Provide the [X, Y] coordinate of the cell's center where the given text is located.  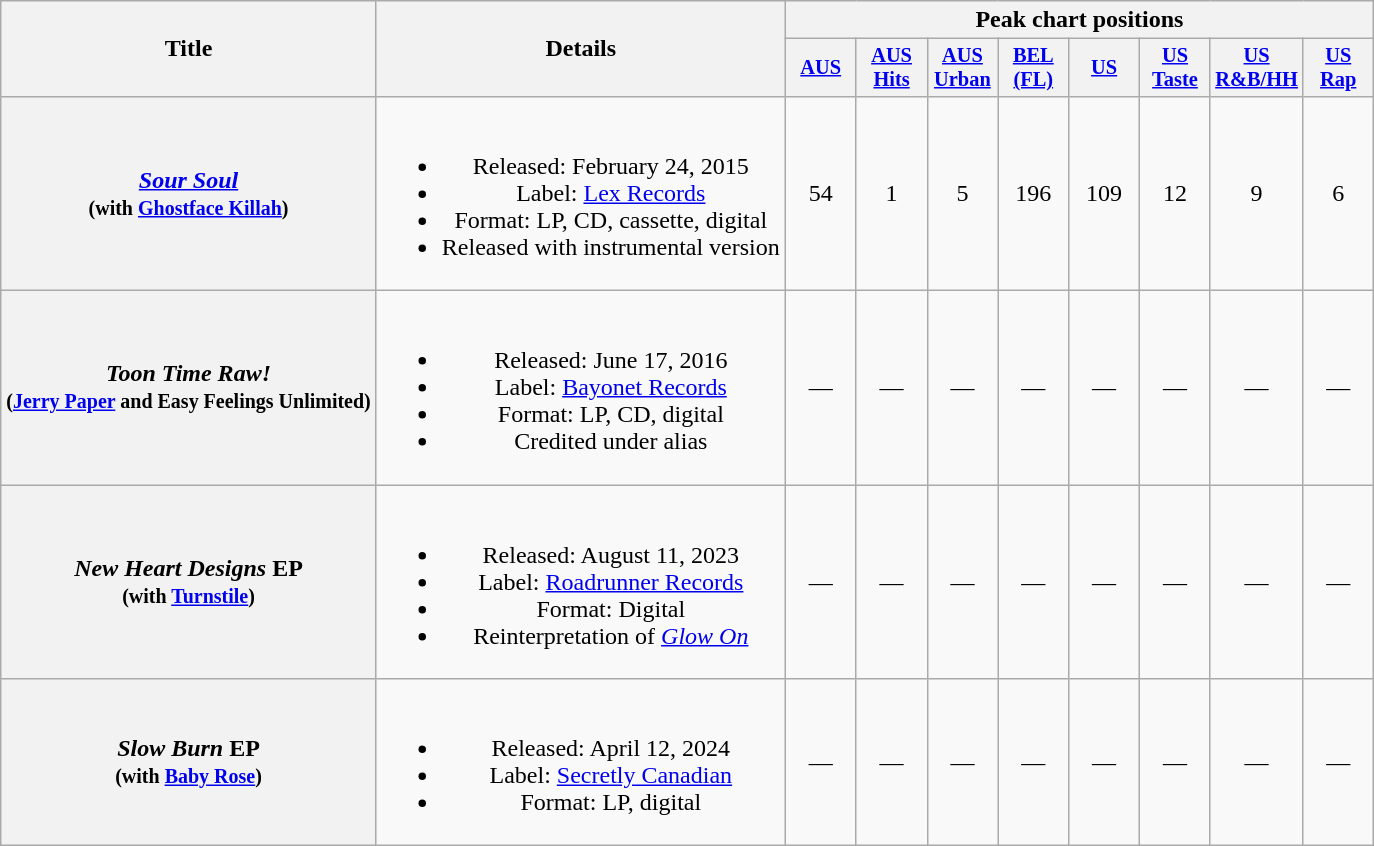
AUSHits [892, 68]
Slow Burn EP(with Baby Rose) [189, 762]
USRap [1338, 68]
AUSUrban [962, 68]
9 [1256, 193]
196 [1034, 193]
12 [1176, 193]
US R&B/HH [1256, 68]
Released: June 17, 2016Label: Bayonet RecordsFormat: LP, CD, digitalCredited under alias [580, 388]
Released: April 12, 2024Label: Secretly CanadianFormat: LP, digital [580, 762]
Title [189, 49]
BEL(FL) [1034, 68]
54 [820, 193]
US [1104, 68]
6 [1338, 193]
Peak chart positions [1079, 20]
5 [962, 193]
1 [892, 193]
Sour Soul(with Ghostface Killah) [189, 193]
New Heart Designs EP(with Turnstile) [189, 582]
Released: August 11, 2023Label: Roadrunner RecordsFormat: DigitalReinterpretation of Glow On [580, 582]
Released: February 24, 2015Label: Lex RecordsFormat: LP, CD, cassette, digitalReleased with instrumental version [580, 193]
109 [1104, 193]
USTaste [1176, 68]
AUS [820, 68]
Details [580, 49]
Toon Time Raw!(Jerry Paper and Easy Feelings Unlimited) [189, 388]
